Identify which cell holds the provided text, then report its (X, Y) central coordinate. 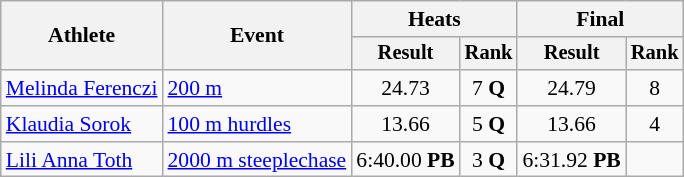
Heats (434, 19)
5 Q (489, 124)
Event (258, 36)
4 (655, 124)
Final (600, 19)
7 Q (489, 88)
Klaudia Sorok (82, 124)
Melinda Ferenczi (82, 88)
8 (655, 88)
200 m (258, 88)
24.73 (405, 88)
100 m hurdles (258, 124)
Athlete (82, 36)
24.79 (571, 88)
